Return the (X, Y) coordinate for the center point of the cell that contains the specified text.  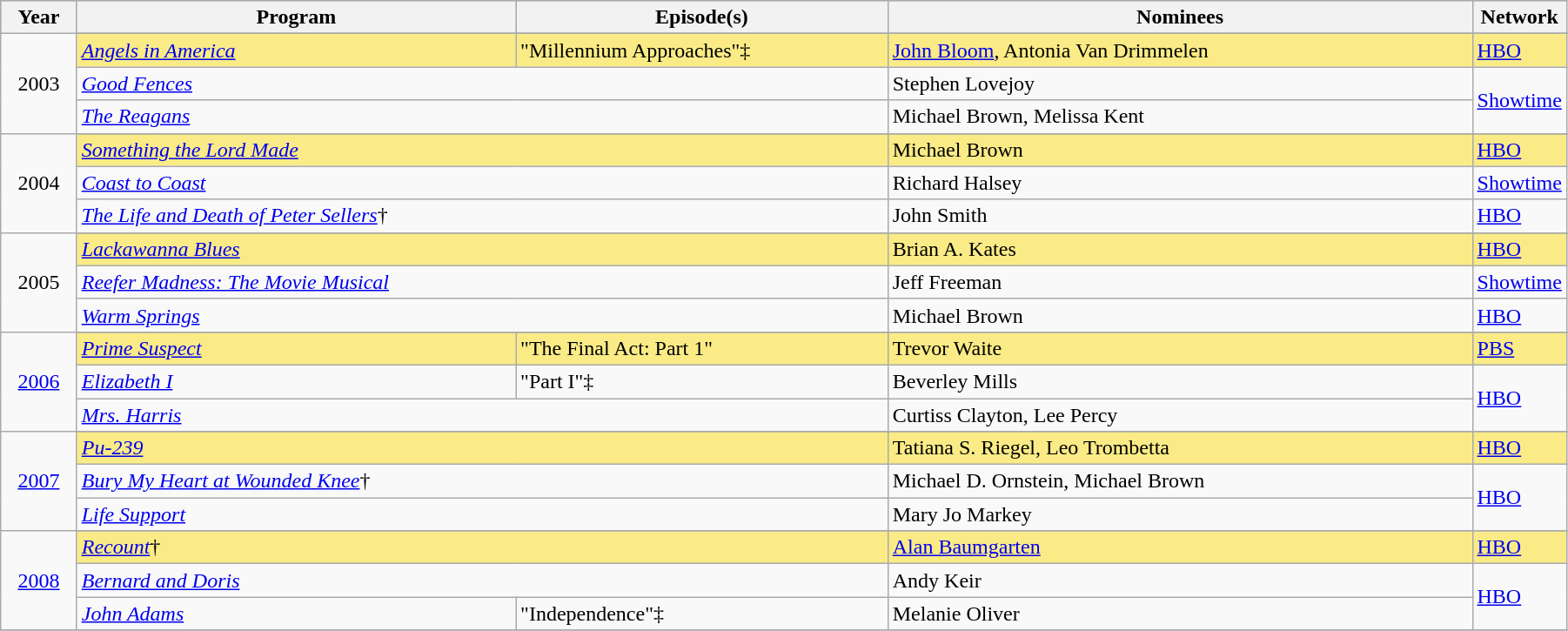
2007 (38, 481)
Nominees (1180, 17)
Melanie Oliver (1180, 614)
Good Fences (482, 84)
Trevor Waite (1180, 348)
Coast to Coast (482, 183)
Jeff Freeman (1180, 282)
John Bloom, Antonia Van Drimmelen (1180, 50)
Network (1519, 17)
2006 (38, 381)
"Independence"‡ (702, 614)
The Reagans (482, 117)
Episode(s) (702, 17)
Program (296, 17)
Michael D. Ornstein, Michael Brown (1180, 481)
Bernard and Doris (482, 581)
2003 (38, 84)
Recount† (482, 547)
Mrs. Harris (482, 415)
John Adams (296, 614)
Richard Halsey (1180, 183)
Beverley Mills (1180, 381)
Andy Keir (1180, 581)
Life Support (482, 514)
"Millennium Approaches"‡ (702, 50)
Stephen Lovejoy (1180, 84)
PBS (1519, 348)
Mary Jo Markey (1180, 514)
John Smith (1180, 216)
"Part I"‡ (702, 381)
Alan Baumgarten (1180, 547)
Elizabeth I (296, 381)
2004 (38, 183)
Pu-239 (482, 448)
Warm Springs (482, 315)
The Life and Death of Peter Sellers† (482, 216)
2005 (38, 282)
Michael Brown, Melissa Kent (1180, 117)
Brian A. Kates (1180, 249)
Angels in America (296, 50)
Tatiana S. Riegel, Leo Trombetta (1180, 448)
Curtiss Clayton, Lee Percy (1180, 415)
Year (38, 17)
"The Final Act: Part 1" (702, 348)
Bury My Heart at Wounded Knee† (482, 481)
Reefer Madness: The Movie Musical (482, 282)
Prime Suspect (296, 348)
2008 (38, 581)
Lackawanna Blues (482, 249)
Something the Lord Made (482, 150)
